Return (x, y) of the center of cell containing provided text 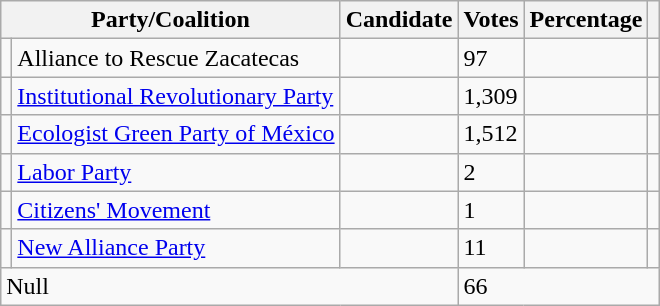
Party/Coalition (170, 20)
New Alliance Party (176, 248)
1 (491, 210)
Institutional Revolutionary Party (176, 96)
Ecologist Green Party of México (176, 134)
Alliance to Rescue Zacatecas (176, 58)
2 (491, 172)
11 (491, 248)
Citizens' Movement (176, 210)
97 (491, 58)
1,309 (491, 96)
Percentage (586, 20)
1,512 (491, 134)
Candidate (399, 20)
Votes (491, 20)
66 (558, 286)
Labor Party (176, 172)
Null (230, 286)
